Pinpoint the cell where the given text exists, returning its (X, Y) midpoint coordinate. 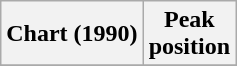
Peakposition (189, 34)
Chart (1990) (72, 34)
